Locate the cell with the specified text and output its (x, y) center coordinate. 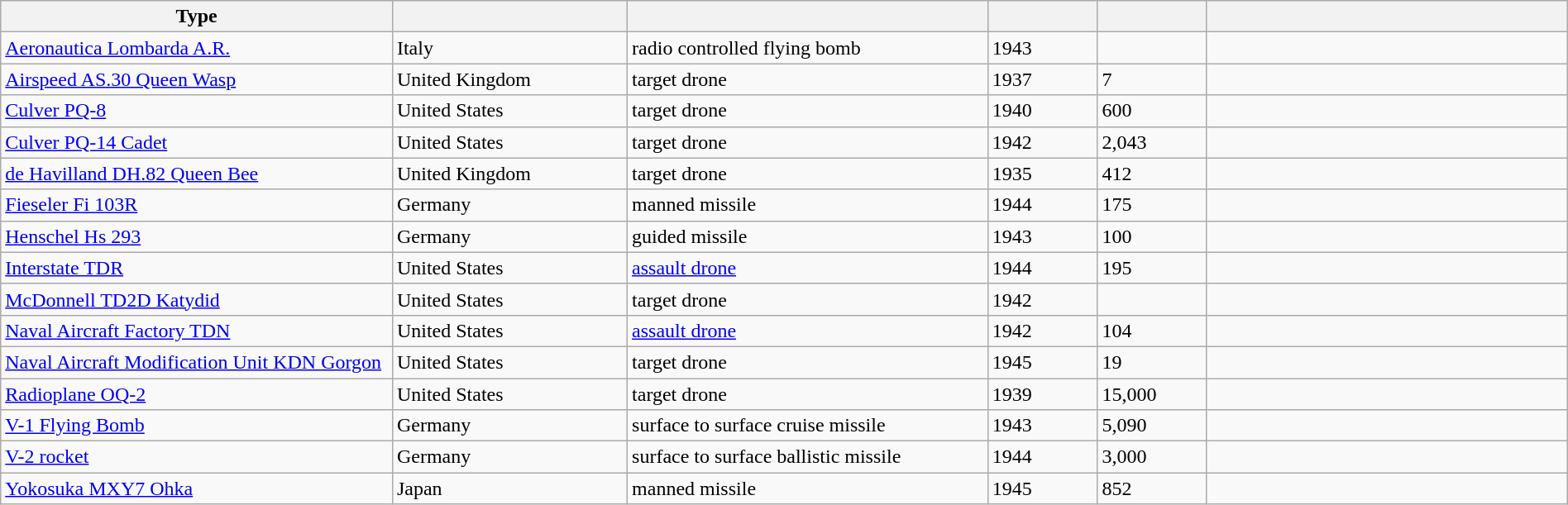
de Havilland DH.82 Queen Bee (197, 174)
195 (1153, 268)
Henschel Hs 293 (197, 236)
2,043 (1153, 142)
V-2 rocket (197, 457)
5,090 (1153, 426)
600 (1153, 111)
V-1 Flying Bomb (197, 426)
Radioplane OQ-2 (197, 394)
Fieseler Fi 103R (197, 205)
Airspeed AS.30 Queen Wasp (197, 79)
104 (1153, 331)
1937 (1042, 79)
Italy (509, 48)
15,000 (1153, 394)
surface to surface cruise missile (808, 426)
Type (197, 17)
McDonnell TD2D Katydid (197, 299)
Culver PQ-14 Cadet (197, 142)
surface to surface ballistic missile (808, 457)
1935 (1042, 174)
3,000 (1153, 457)
100 (1153, 236)
175 (1153, 205)
1939 (1042, 394)
Interstate TDR (197, 268)
Naval Aircraft Factory TDN (197, 331)
Japan (509, 488)
Aeronautica Lombarda A.R. (197, 48)
7 (1153, 79)
guided missile (808, 236)
Culver PQ-8 (197, 111)
412 (1153, 174)
852 (1153, 488)
19 (1153, 362)
Yokosuka MXY7 Ohka (197, 488)
1940 (1042, 111)
Naval Aircraft Modification Unit KDN Gorgon (197, 362)
radio controlled flying bomb (808, 48)
